Capture the cell that displays the provided text and extract its [x, y] central coordinate. 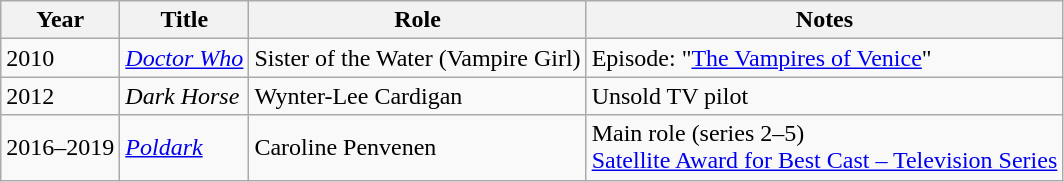
Main role (series 2–5)Satellite Award for Best Cast – Television Series [824, 148]
Doctor Who [184, 58]
Wynter-Lee Cardigan [418, 96]
2016–2019 [60, 148]
Year [60, 20]
Title [184, 20]
2010 [60, 58]
Notes [824, 20]
Dark Horse [184, 96]
Caroline Penvenen [418, 148]
Unsold TV pilot [824, 96]
Sister of the Water (Vampire Girl) [418, 58]
Poldark [184, 148]
2012 [60, 96]
Role [418, 20]
Episode: "The Vampires of Venice" [824, 58]
